Provide the [x, y] coordinate of the cell's center where the given text is located.  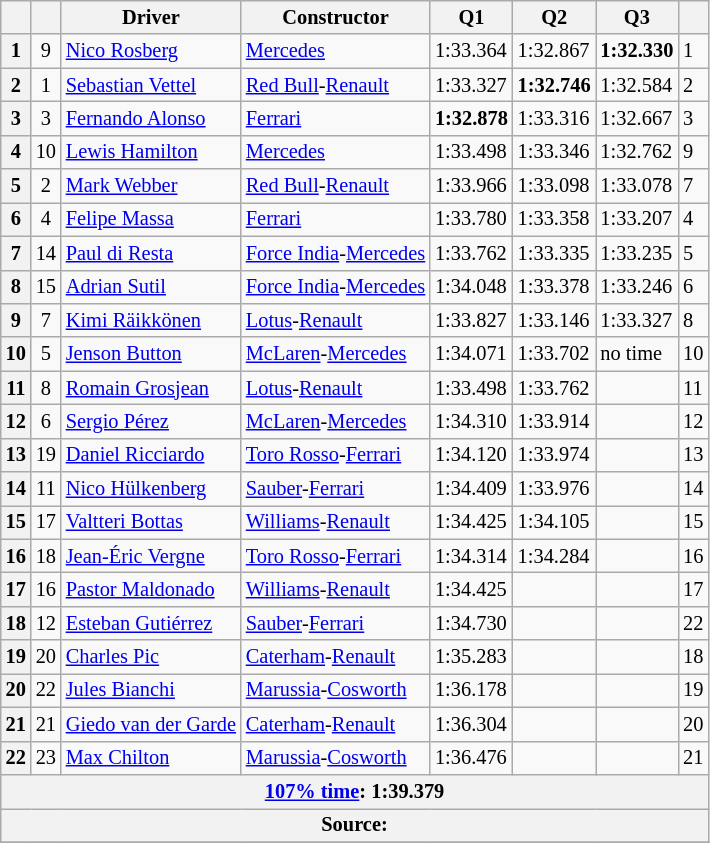
Q1 [472, 17]
Adrian Sutil [151, 287]
1:36.304 [472, 724]
Q2 [554, 17]
1:34.730 [472, 623]
Mark Webber [151, 186]
107% time: 1:39.379 [355, 791]
1:33.246 [638, 287]
Daniel Ricciardo [151, 455]
1:33.358 [554, 219]
23 [46, 758]
Kimi Räikkönen [151, 320]
1:35.283 [472, 657]
Esteban Gutiérrez [151, 623]
Giedo van der Garde [151, 724]
1:33.364 [472, 51]
Q3 [638, 17]
1:33.207 [638, 219]
1:32.330 [638, 51]
1:34.071 [472, 354]
1:34.314 [472, 556]
1:34.409 [472, 489]
1:36.476 [472, 758]
1:34.310 [472, 421]
1:33.316 [554, 118]
Paul di Resta [151, 253]
Max Chilton [151, 758]
1:32.584 [638, 85]
1:33.966 [472, 186]
Jules Bianchi [151, 690]
Sergio Pérez [151, 421]
Jenson Button [151, 354]
Lewis Hamilton [151, 152]
1:34.284 [554, 556]
1:33.346 [554, 152]
Charles Pic [151, 657]
1:33.780 [472, 219]
Nico Hülkenberg [151, 489]
Felipe Massa [151, 219]
Constructor [336, 17]
Valtteri Bottas [151, 522]
1:36.178 [472, 690]
1:32.878 [472, 118]
1:33.146 [554, 320]
1:32.762 [638, 152]
1:32.867 [554, 51]
1:32.667 [638, 118]
1:33.827 [472, 320]
1:33.235 [638, 253]
1:33.914 [554, 421]
1:33.078 [638, 186]
Romain Grosjean [151, 388]
1:33.335 [554, 253]
1:33.378 [554, 287]
Source: [355, 825]
1:34.105 [554, 522]
1:33.976 [554, 489]
Driver [151, 17]
1:33.098 [554, 186]
Sebastian Vettel [151, 85]
Jean-Éric Vergne [151, 556]
1:34.120 [472, 455]
1:34.048 [472, 287]
Pastor Maldonado [151, 589]
no time [638, 354]
1:32.746 [554, 85]
Fernando Alonso [151, 118]
Nico Rosberg [151, 51]
1:33.702 [554, 354]
1:33.974 [554, 455]
